Capture the cell that displays the provided text and extract its [X, Y] central coordinate. 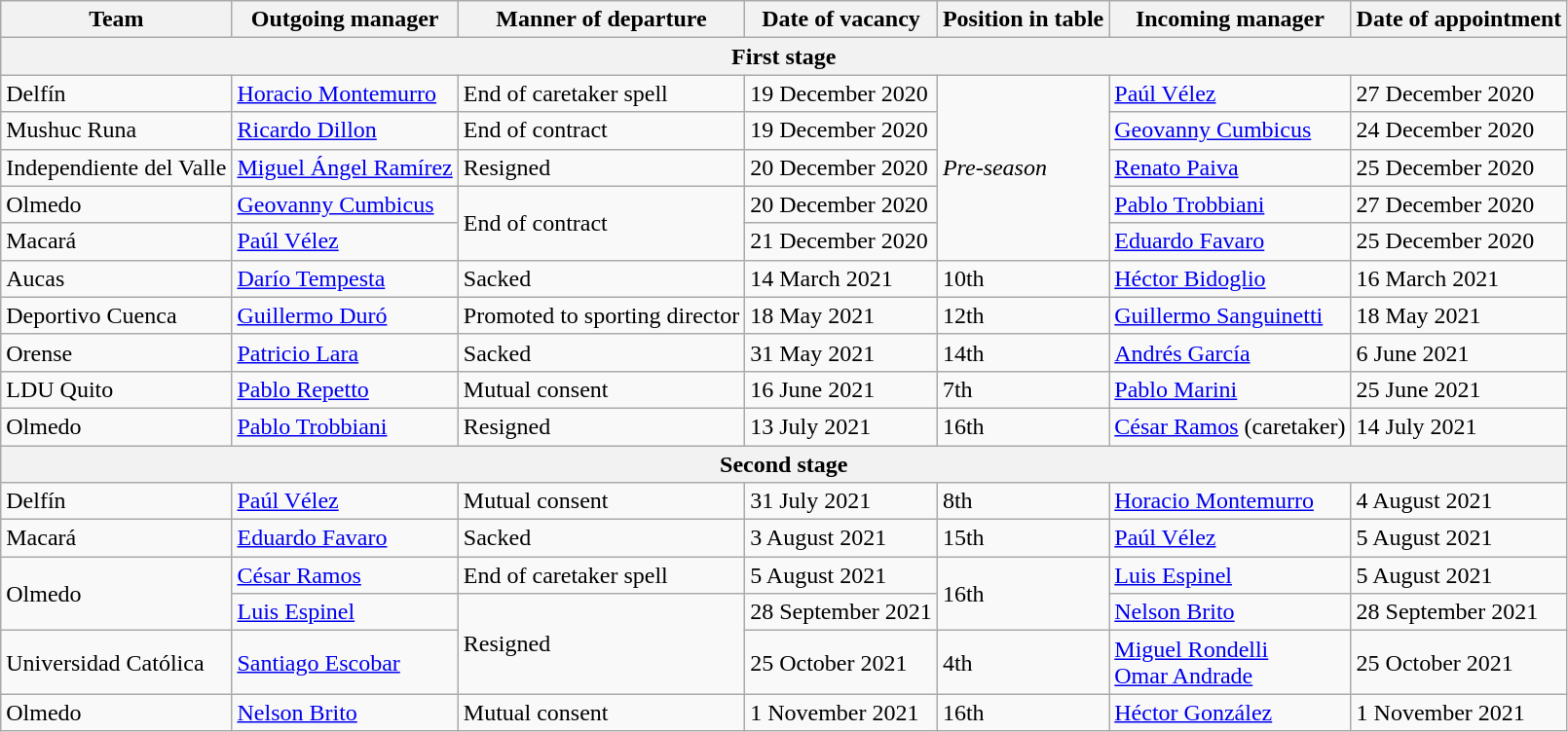
Guillermo Duró [345, 315]
Ricardo Dillon [345, 130]
First stage [784, 56]
Santiago Escobar [345, 662]
7th [1023, 389]
Pablo Marini [1230, 389]
Aucas [117, 278]
Mushuc Runa [117, 130]
14 March 2021 [841, 278]
Guillermo Sanguinetti [1230, 315]
4 August 2021 [1459, 501]
Team [117, 19]
Miguel Ángel Ramírez [345, 167]
24 December 2020 [1459, 130]
Outgoing manager [345, 19]
8th [1023, 501]
Manner of departure [601, 19]
Héctor González [1230, 713]
12th [1023, 315]
14th [1023, 352]
Promoted to sporting director [601, 315]
Date of vacancy [841, 19]
31 May 2021 [841, 352]
Pre-season [1023, 167]
16 June 2021 [841, 389]
Incoming manager [1230, 19]
14 July 2021 [1459, 426]
Renato Paiva [1230, 167]
25 June 2021 [1459, 389]
Date of appointment [1459, 19]
4th [1023, 662]
31 July 2021 [841, 501]
Miguel Rondelli Omar Andrade [1230, 662]
Andrés García [1230, 352]
Deportivo Cuenca [117, 315]
César Ramos [345, 575]
16 March 2021 [1459, 278]
Universidad Católica [117, 662]
Orense [117, 352]
15th [1023, 538]
21 December 2020 [841, 241]
Héctor Bidoglio [1230, 278]
10th [1023, 278]
César Ramos (caretaker) [1230, 426]
6 June 2021 [1459, 352]
LDU Quito [117, 389]
13 July 2021 [841, 426]
Pablo Repetto [345, 389]
Independiente del Valle [117, 167]
3 August 2021 [841, 538]
Patricio Lara [345, 352]
Second stage [784, 464]
Darío Tempesta [345, 278]
Position in table [1023, 19]
